Identify which cell holds the provided text, then report its (X, Y) central coordinate. 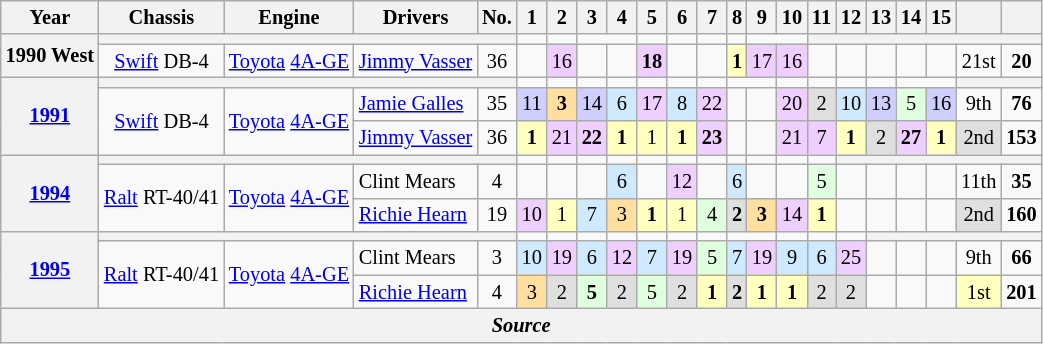
Engine (289, 17)
Jamie Galles (416, 104)
201 (1021, 292)
76 (1021, 104)
No. (497, 17)
25 (851, 258)
1994 (50, 192)
Drivers (416, 17)
21st (978, 61)
66 (1021, 258)
11th (978, 181)
Source (522, 325)
1990 West (50, 56)
18 (652, 61)
Year (50, 17)
160 (1021, 215)
1991 (50, 116)
15 (941, 17)
1995 (50, 270)
Chassis (162, 17)
1st (978, 292)
27 (911, 138)
153 (1021, 138)
23 (712, 138)
